Return [x, y] of the center of cell containing provided text 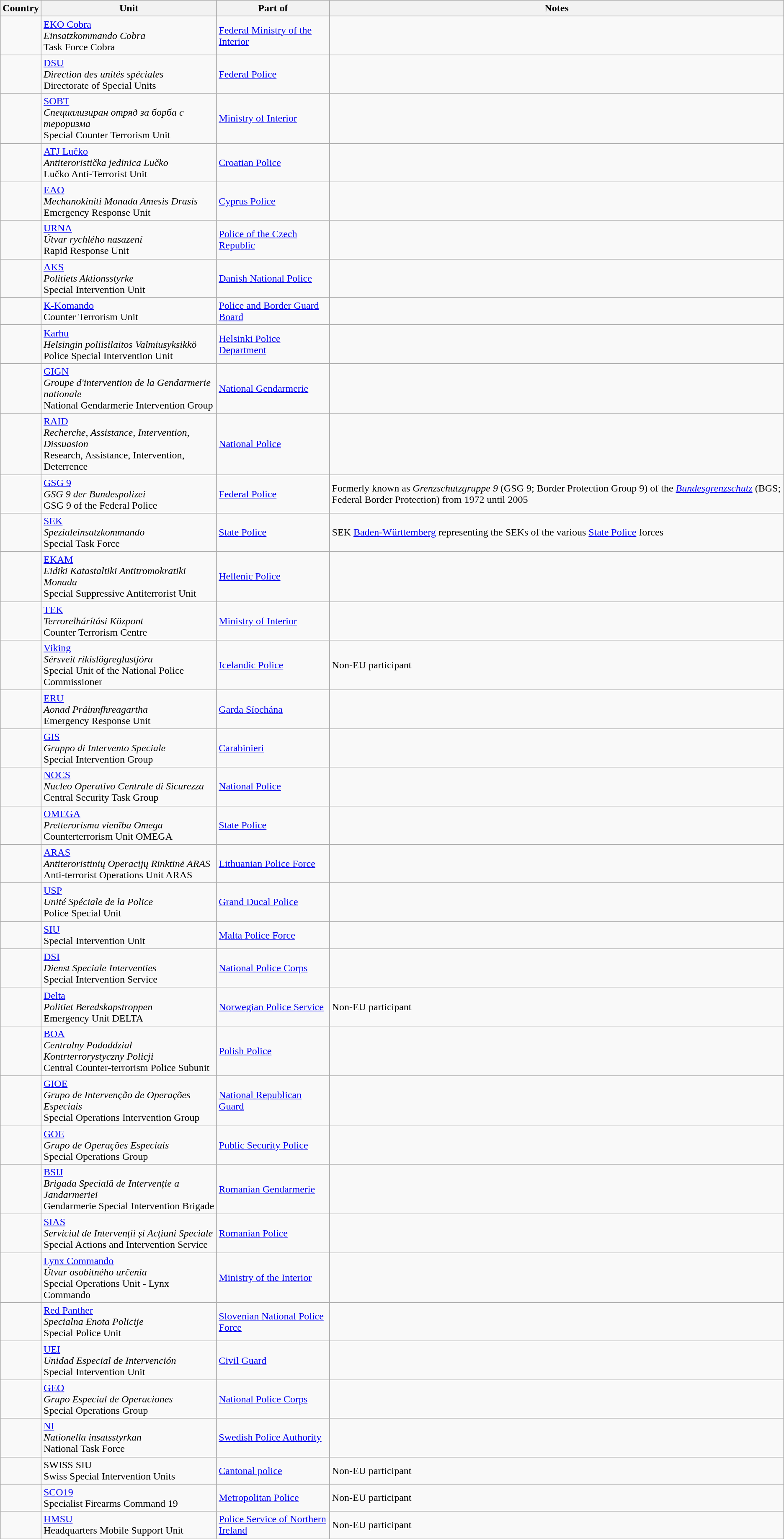
Hellenic Police [273, 577]
SEK Spezialeinsatzkommando Special Task Force [129, 533]
Romanian Police [273, 1234]
UEIUnidad Especial de Intervención Special Intervention Unit [129, 1361]
Lynx CommandoÚtvar osobitného určenia Special Operations Unit - Lynx Commando [129, 1278]
Malta Police Force [273, 935]
URNA Útvar rychlého nasazení Rapid Response Unit [129, 240]
SWISS SIU Swiss Special Intervention Units [129, 1471]
RAID Recherche, Assistance, Intervention, Dissuasion Research, Assistance, Intervention, Deterrence [129, 444]
TEK Terrorelhárítási KözpontCounter Terrorism Centre [129, 621]
GSG 9 GSG 9 der BundespolizeiGSG 9 of the Federal Police [129, 494]
Karhu Helsingin poliisilaitos Valmiusyksikkö Police Special Intervention Unit [129, 344]
Part of [273, 8]
EKAM Eidiki Katastaltiki Antitromokratiki MonadaSpecial Suppressive Antiterrorist Unit [129, 577]
Icelandic Police [273, 665]
SIASServiciul de Intervenții și Acțiuni Speciale Special Actions and Intervention Service [129, 1234]
OMEGAPretterorisma vienība Omega Counterterrorism Unit OMEGA [129, 825]
GIGN Groupe d'intervention de la Gendarmerie nationale National Gendarmerie Intervention Group [129, 388]
BOACentralny Pododdział Kontrterrorystyczny Policji Central Counter-terrorism Police Subunit [129, 1051]
Ministry of the Interior [273, 1278]
Cantonal police [273, 1471]
DSIDienst Speciale Interventies Special Intervention Service [129, 968]
SIU Special Intervention Unit [129, 935]
Polish Police [273, 1051]
Viking Sérsveit ríkislögreglustjóraSpecial Unit of the National Police Commissioner [129, 665]
Swedish Police Authority [273, 1438]
HMSUHeadquarters Mobile Support Unit [129, 1525]
SEK Baden-Württemberg representing the SEKs of the various State Police forces [557, 533]
SCO19Specialist Firearms Command 19 [129, 1498]
Lithuanian Police Force [273, 864]
Grand Ducal Police [273, 902]
Notes [557, 8]
Cyprus Police [273, 201]
National Gendarmerie [273, 388]
GOEGrupo de Operações Especiais Special Operations Group [129, 1145]
Police and Border Guard Board [273, 311]
Helsinki Police Department [273, 344]
DSUDirection des unités spéciales Directorate of Special Units [129, 74]
Croatian Police [273, 163]
EKO CobraEinsatzkommando CobraTask Force Cobra [129, 36]
AKS Politiets Aktionsstyrke Special Intervention Unit [129, 278]
Public Security Police [273, 1145]
Country [21, 8]
Unit [129, 8]
National Republican Guard [273, 1100]
GEOGrupo Especial de Operaciones Special Operations Group [129, 1399]
DeltaPolitiet Beredskapstroppen Emergency Unit DELTA [129, 1006]
SOBT Специализиран отряд за борба с тероризма Special Counter Terrorism Unit [129, 118]
GIOEGrupo de Intervenção de Operações Especiais Special Operations Intervention Group [129, 1100]
Red PantherSpecialna Enota Policije Special Police Unit [129, 1322]
Civil Guard [273, 1361]
BSIJBrigada Specială de Intervenție a Jandarmeriei Gendarmerie Special Intervention Brigade [129, 1189]
Police Service of Northern Ireland [273, 1525]
Police of the Czech Republic [273, 240]
Carabinieri [273, 748]
NINationella insatsstyrkan National Task Force [129, 1438]
Garda Síochána [273, 709]
ERU Aonad PráinnfhreagarthaEmergency Response Unit [129, 709]
Danish National Police [273, 278]
Romanian Gendarmerie [273, 1189]
USPUnité Spéciale de la Police Police Special Unit [129, 902]
Norwegian Police Service [273, 1006]
K-Komando Counter Terrorism Unit [129, 311]
NOCSNucleo Operativo Centrale di SicurezzaCentral Security Task Group [129, 786]
EAO Mechanokiniti Monada Amesis Drasis Emergency Response Unit [129, 201]
Slovenian National Police Force [273, 1322]
ARASAntiteroristinių Operacijų Rinktinė ARASAnti-terrorist Operations Unit ARAS [129, 864]
ATJ LučkoAntiteroristička jedinica Lučko Lučko Anti-Terrorist Unit [129, 163]
GISGruppo di Intervento SpecialeSpecial Intervention Group [129, 748]
Federal Ministry of the Interior [273, 36]
Metropolitan Police [273, 1498]
